Detect which cell encompasses the target text, then output its (x, y) center coordinate. 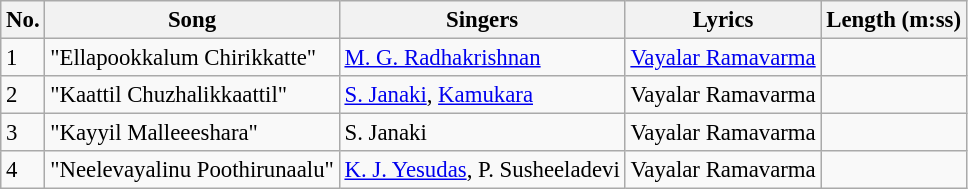
4 (23, 170)
S. Janaki, Kamukara (482, 95)
"Ellapookkalum Chirikkatte" (192, 58)
Singers (482, 20)
S. Janaki (482, 133)
"Neelevayalinu Poothirunaalu" (192, 170)
"Kaattil Chuzhalikkaattil" (192, 95)
2 (23, 95)
Song (192, 20)
Length (m:ss) (894, 20)
1 (23, 58)
K. J. Yesudas, P. Susheeladevi (482, 170)
No. (23, 20)
M. G. Radhakrishnan (482, 58)
3 (23, 133)
Lyrics (723, 20)
"Kayyil Malleeeshara" (192, 133)
